Return (X, Y) of the center of cell containing provided text 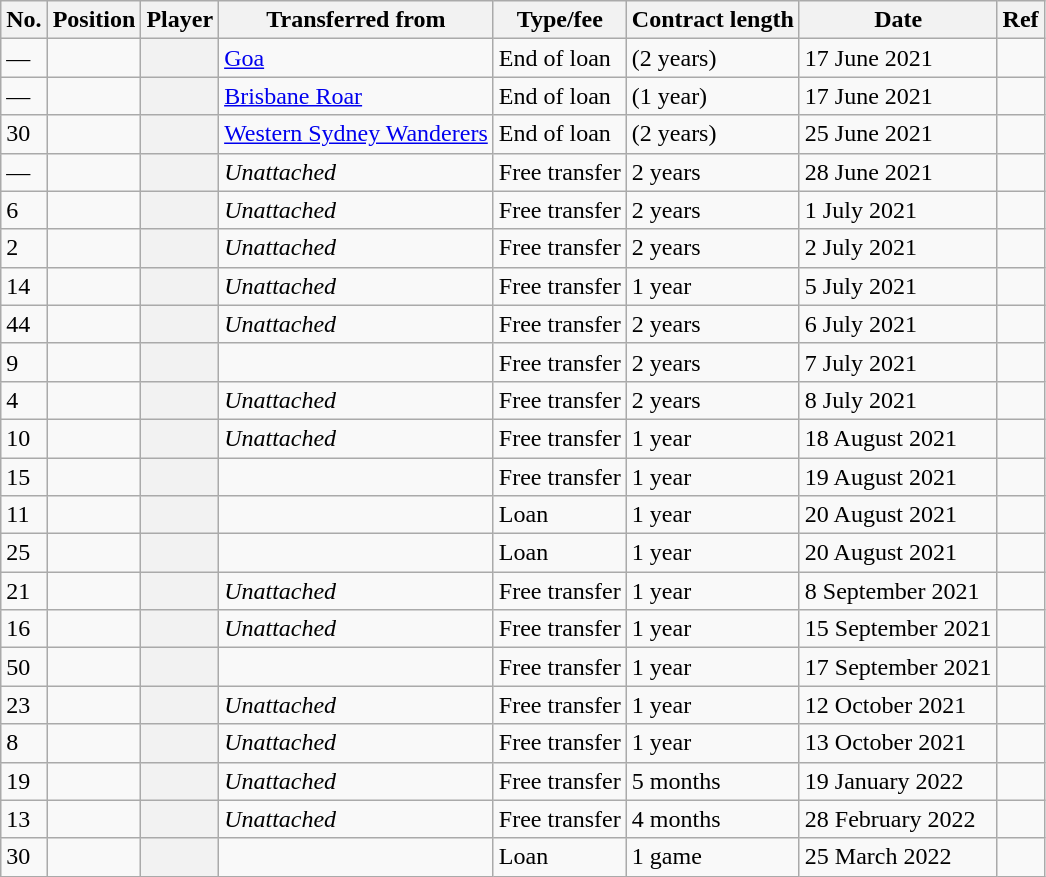
15 (24, 477)
Western Sydney Wanderers (356, 134)
Brisbane Roar (356, 96)
Transferred from (356, 20)
18 August 2021 (898, 438)
11 (24, 515)
12 October 2021 (898, 705)
10 (24, 438)
No. (24, 20)
9 (24, 362)
8 July 2021 (898, 400)
2 (24, 248)
21 (24, 591)
19 January 2022 (898, 781)
8 September 2021 (898, 591)
Ref (1020, 20)
Date (898, 20)
19 August 2021 (898, 477)
14 (24, 286)
8 (24, 743)
4 months (712, 819)
Type/fee (560, 20)
44 (24, 324)
15 September 2021 (898, 629)
6 July 2021 (898, 324)
25 June 2021 (898, 134)
25 March 2022 (898, 857)
23 (24, 705)
17 September 2021 (898, 667)
Goa (356, 58)
(1 year) (712, 96)
50 (24, 667)
6 (24, 210)
Contract length (712, 20)
Player (180, 20)
19 (24, 781)
5 months (712, 781)
1 game (712, 857)
5 July 2021 (898, 286)
28 June 2021 (898, 172)
13 (24, 819)
1 July 2021 (898, 210)
7 July 2021 (898, 362)
4 (24, 400)
13 October 2021 (898, 743)
Position (94, 20)
28 February 2022 (898, 819)
2 July 2021 (898, 248)
25 (24, 553)
16 (24, 629)
